Pinpoint the cell where the given text exists, returning its (X, Y) midpoint coordinate. 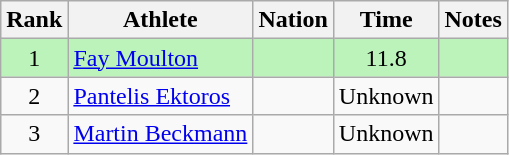
3 (34, 134)
Fay Moulton (160, 58)
Time (386, 20)
Notes (473, 20)
1 (34, 58)
Pantelis Ektoros (160, 96)
2 (34, 96)
11.8 (386, 58)
Rank (34, 20)
Martin Beckmann (160, 134)
Nation (293, 20)
Athlete (160, 20)
